For the text-containing cell, return its midpoint in [X, Y] coordinate format. 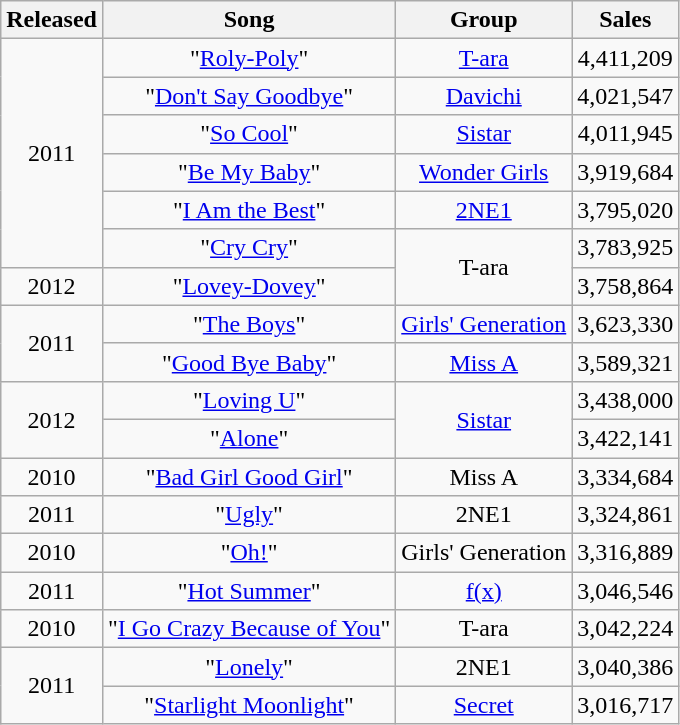
3,040,386 [626, 667]
"Roly-Poly" [248, 58]
3,046,546 [626, 591]
3,042,224 [626, 629]
Released [52, 20]
Sales [626, 20]
3,919,684 [626, 172]
"I Am the Best" [248, 210]
"Bad Girl Good Girl" [248, 477]
Davichi [484, 96]
4,011,945 [626, 134]
3,422,141 [626, 438]
3,795,020 [626, 210]
3,334,684 [626, 477]
"Oh!" [248, 553]
"Starlight Moonlight" [248, 705]
3,623,330 [626, 324]
Wonder Girls [484, 172]
"Lovey-Dovey" [248, 286]
"The Boys" [248, 324]
"Good Bye Baby" [248, 362]
3,316,889 [626, 553]
Song [248, 20]
4,021,547 [626, 96]
Group [484, 20]
3,324,861 [626, 515]
f(x) [484, 591]
"Ugly" [248, 515]
3,589,321 [626, 362]
"So Cool" [248, 134]
3,783,925 [626, 248]
4,411,209 [626, 58]
"Lonely" [248, 667]
"Loving U" [248, 400]
"Hot Summer" [248, 591]
Secret [484, 705]
"Alone" [248, 438]
"Be My Baby" [248, 172]
"I Go Crazy Because of You" [248, 629]
3,016,717 [626, 705]
"Cry Cry" [248, 248]
"Don't Say Goodbye" [248, 96]
3,438,000 [626, 400]
3,758,864 [626, 286]
